Capture the cell that displays the provided text and extract its (x, y) central coordinate. 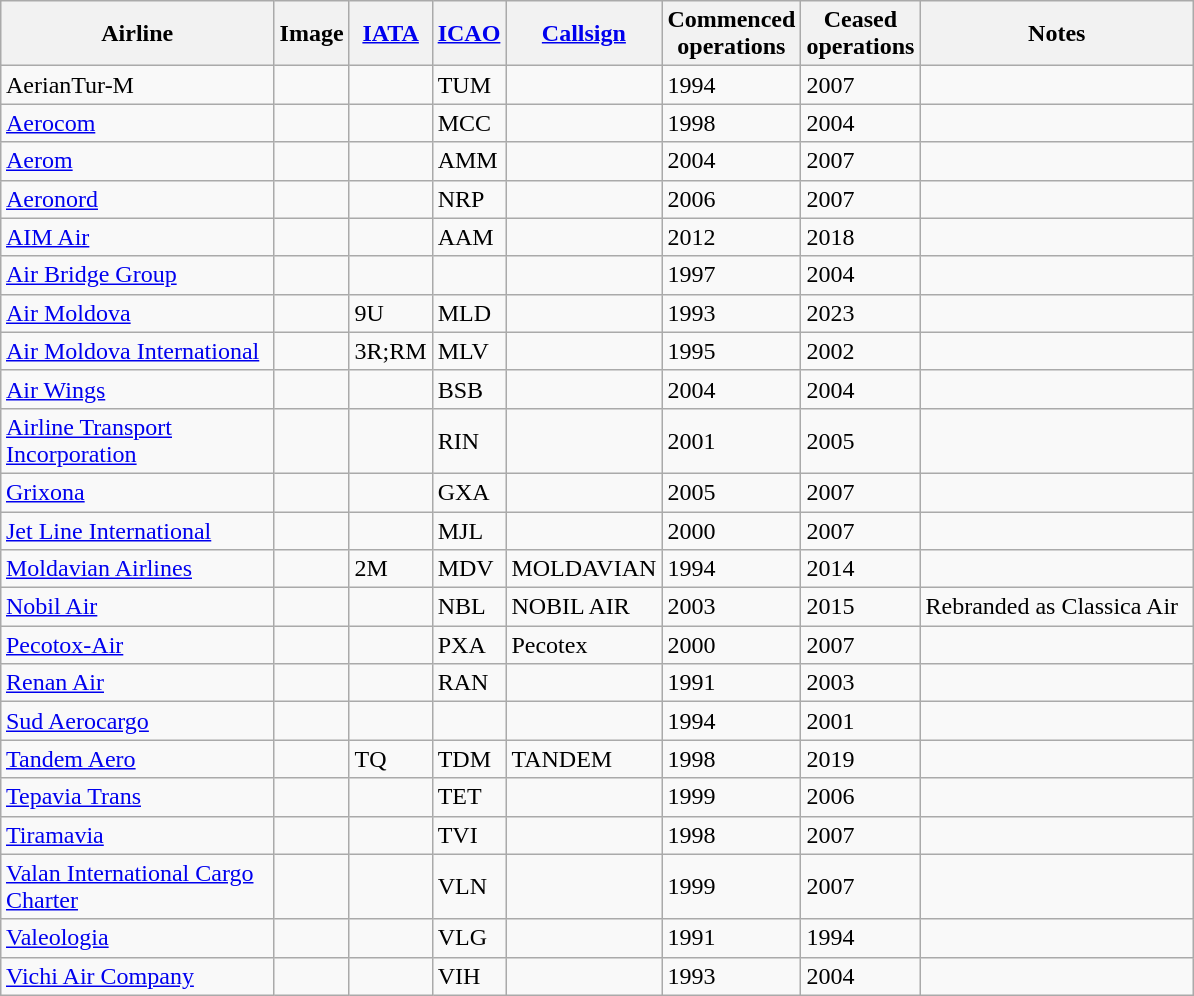
Commencedoperations (732, 34)
RIN (469, 440)
2018 (860, 237)
9U (390, 313)
NRP (469, 199)
2012 (732, 237)
AMM (469, 161)
Grixona (137, 492)
RAN (469, 683)
Nobil Air (137, 607)
Aerocom (137, 123)
VIH (469, 976)
Tiramavia (137, 835)
MDV (469, 569)
Airline Transport Incorporation (137, 440)
TANDEM (584, 759)
Ceasedoperations (860, 34)
2M (390, 569)
PXA (469, 645)
TQ (390, 759)
ICAO (469, 34)
Aeronord (137, 199)
TVI (469, 835)
2019 (860, 759)
MCC (469, 123)
VLN (469, 886)
BSB (469, 389)
2015 (860, 607)
IATA (390, 34)
TET (469, 797)
Moldavian Airlines (137, 569)
NBL (469, 607)
MJL (469, 531)
Renan Air (137, 683)
Pecotox-Air (137, 645)
MOLDAVIAN (584, 569)
2023 (860, 313)
3R;RM (390, 351)
1997 (732, 275)
Air Wings (137, 389)
Airline (137, 34)
TUM (469, 85)
Image (312, 34)
1995 (732, 351)
Aerom (137, 161)
GXA (469, 492)
Vichi Air Company (137, 976)
NOBIL AIR (584, 607)
MLD (469, 313)
Tepavia Trans (137, 797)
Sud Aerocargo (137, 721)
MLV (469, 351)
Valeologia (137, 938)
TDM (469, 759)
Rebranded as Classica Air (1057, 607)
Air Moldova International (137, 351)
2002 (860, 351)
2014 (860, 569)
VLG (469, 938)
Jet Line International (137, 531)
Callsign (584, 34)
AAM (469, 237)
Notes (1057, 34)
Pecotex (584, 645)
Valan International Cargo Charter (137, 886)
Air Moldova (137, 313)
Air Bridge Group (137, 275)
AerianTur-M (137, 85)
AIM Air (137, 237)
Tandem Aero (137, 759)
